For the text-containing cell, return its midpoint in [X, Y] coordinate format. 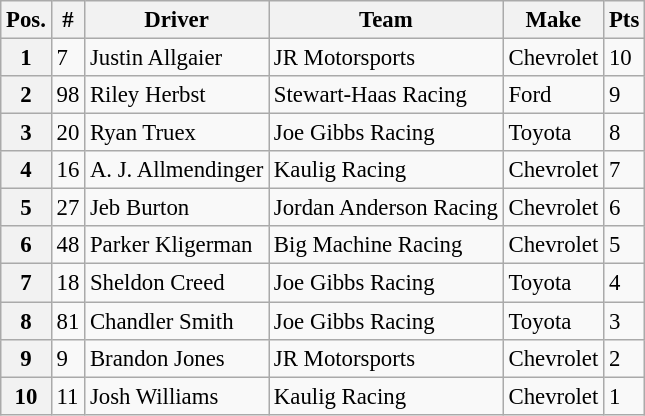
48 [68, 245]
Ryan Truex [177, 133]
27 [68, 208]
18 [68, 283]
Driver [177, 20]
Parker Kligerman [177, 245]
# [68, 20]
Make [553, 20]
Brandon Jones [177, 358]
Team [386, 20]
81 [68, 321]
20 [68, 133]
98 [68, 95]
Justin Allgaier [177, 58]
11 [68, 396]
Chandler Smith [177, 321]
Pts [624, 20]
Ford [553, 95]
A. J. Allmendinger [177, 170]
Jeb Burton [177, 208]
Stewart-Haas Racing [386, 95]
Pos. [26, 20]
Josh Williams [177, 396]
Riley Herbst [177, 95]
16 [68, 170]
Jordan Anderson Racing [386, 208]
Big Machine Racing [386, 245]
Sheldon Creed [177, 283]
